For the text-containing cell, return its midpoint in (x, y) coordinate format. 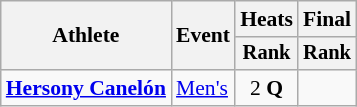
2 Q (266, 88)
Heats (266, 19)
Final (327, 19)
Event (203, 36)
Men's (203, 88)
Hersony Canelón (86, 88)
Athlete (86, 36)
